Identify which cell holds the provided text, then report its (x, y) central coordinate. 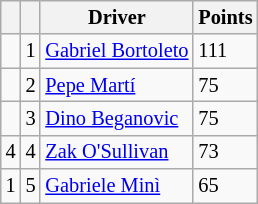
5 (31, 186)
65 (225, 186)
Gabriele Minì (116, 186)
111 (225, 51)
Points (225, 17)
Pepe Martí (116, 85)
Driver (116, 17)
73 (225, 152)
2 (31, 85)
Gabriel Bortoleto (116, 51)
Zak O'Sullivan (116, 152)
3 (31, 118)
Dino Beganovic (116, 118)
